Locate the cell with the specified text and output its (X, Y) center coordinate. 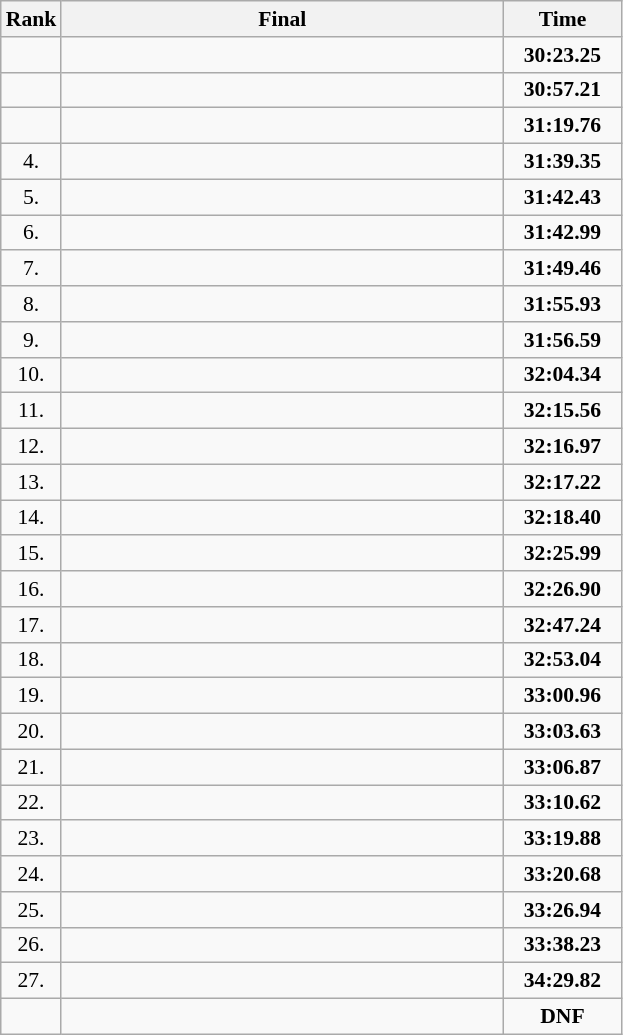
32:15.56 (562, 411)
14. (32, 518)
16. (32, 589)
31:19.76 (562, 126)
22. (32, 803)
27. (32, 981)
32:16.97 (562, 447)
4. (32, 162)
33:38.23 (562, 945)
15. (32, 554)
Final (282, 19)
11. (32, 411)
18. (32, 660)
33:10.62 (562, 803)
31:39.35 (562, 162)
33:26.94 (562, 910)
32:26.90 (562, 589)
33:20.68 (562, 874)
Time (562, 19)
31:42.99 (562, 233)
17. (32, 625)
DNF (562, 1017)
9. (32, 340)
32:04.34 (562, 375)
33:03.63 (562, 732)
32:17.22 (562, 482)
26. (32, 945)
5. (32, 197)
32:53.04 (562, 660)
31:55.93 (562, 304)
23. (32, 839)
32:47.24 (562, 625)
Rank (32, 19)
24. (32, 874)
32:18.40 (562, 518)
33:19.88 (562, 839)
19. (32, 696)
13. (32, 482)
33:06.87 (562, 767)
30:57.21 (562, 90)
25. (32, 910)
8. (32, 304)
21. (32, 767)
30:23.25 (562, 55)
31:49.46 (562, 269)
32:25.99 (562, 554)
31:42.43 (562, 197)
12. (32, 447)
6. (32, 233)
20. (32, 732)
34:29.82 (562, 981)
10. (32, 375)
31:56.59 (562, 340)
7. (32, 269)
33:00.96 (562, 696)
